Identify which cell holds the provided text, then report its [X, Y] central coordinate. 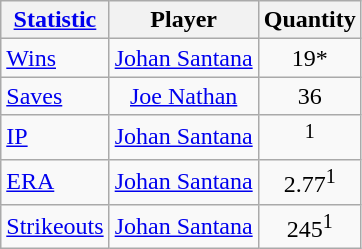
Wins [55, 58]
Saves [55, 96]
36 [310, 96]
Quantity [310, 20]
19* [310, 58]
Joe Nathan [184, 96]
2451 [310, 226]
ERA [55, 182]
Player [184, 20]
Statistic [55, 20]
2.771 [310, 182]
Strikeouts [55, 226]
1 [310, 138]
IP [55, 138]
